Identify which cell holds the provided text, then report its (x, y) central coordinate. 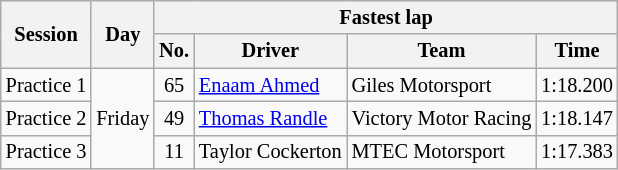
MTEC Motorsport (442, 152)
11 (174, 152)
49 (174, 118)
Day (122, 34)
Time (577, 51)
Fastest lap (386, 17)
No. (174, 51)
Practice 3 (46, 152)
Driver (270, 51)
1:18.200 (577, 85)
Practice 2 (46, 118)
Giles Motorsport (442, 85)
1:18.147 (577, 118)
Victory Motor Racing (442, 118)
Session (46, 34)
Thomas Randle (270, 118)
Friday (122, 118)
1:17.383 (577, 152)
Practice 1 (46, 85)
65 (174, 85)
Enaam Ahmed (270, 85)
Taylor Cockerton (270, 152)
Team (442, 51)
